Search for the cell housing the specified text and yield its [X, Y] center coordinate. 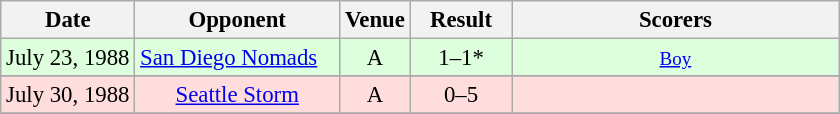
Venue [376, 20]
San Diego Nomads [238, 58]
Date [68, 20]
0–5 [461, 95]
1–1* [461, 58]
Scorers [676, 20]
Opponent [238, 20]
July 30, 1988 [68, 95]
Seattle Storm [238, 95]
Boy [676, 58]
July 23, 1988 [68, 58]
Result [461, 20]
